Scan for the cell matching the given text and deliver its (X, Y) coordinate at center. 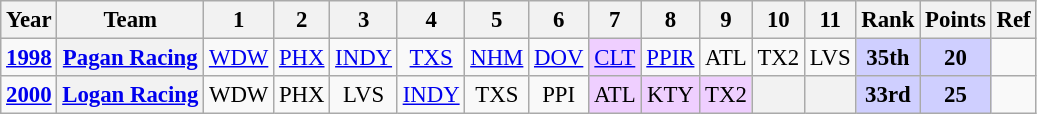
Pagan Racing (130, 58)
33rd (888, 95)
1 (239, 20)
6 (559, 20)
8 (670, 20)
CLT (615, 58)
11 (830, 20)
20 (956, 58)
35th (888, 58)
5 (497, 20)
2 (302, 20)
4 (431, 20)
25 (956, 95)
10 (778, 20)
NHM (497, 58)
2000 (29, 95)
PPI (559, 95)
3 (364, 20)
Year (29, 20)
PPIR (670, 58)
Ref (1014, 20)
Logan Racing (130, 95)
DOV (559, 58)
Rank (888, 20)
1998 (29, 58)
KTY (670, 95)
Points (956, 20)
7 (615, 20)
Team (130, 20)
9 (726, 20)
